Extract the [x, y] coordinate from the center of the cell holding the provided text.  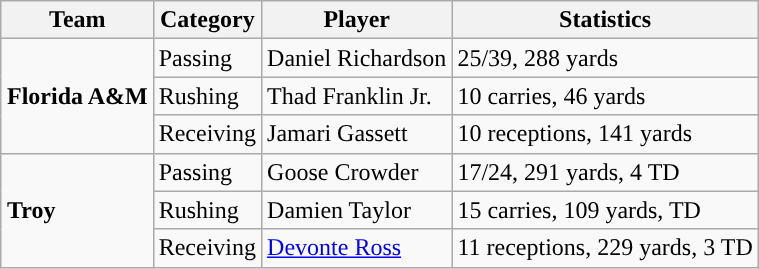
Troy [77, 210]
Devonte Ross [357, 248]
15 carries, 109 yards, TD [605, 210]
10 carries, 46 yards [605, 96]
Goose Crowder [357, 172]
Statistics [605, 20]
Damien Taylor [357, 210]
Thad Franklin Jr. [357, 96]
Category [207, 20]
Daniel Richardson [357, 58]
10 receptions, 141 yards [605, 134]
Team [77, 20]
11 receptions, 229 yards, 3 TD [605, 248]
17/24, 291 yards, 4 TD [605, 172]
25/39, 288 yards [605, 58]
Jamari Gassett [357, 134]
Florida A&M [77, 96]
Player [357, 20]
